Extract the [x, y] coordinate from the center of the cell holding the provided text.  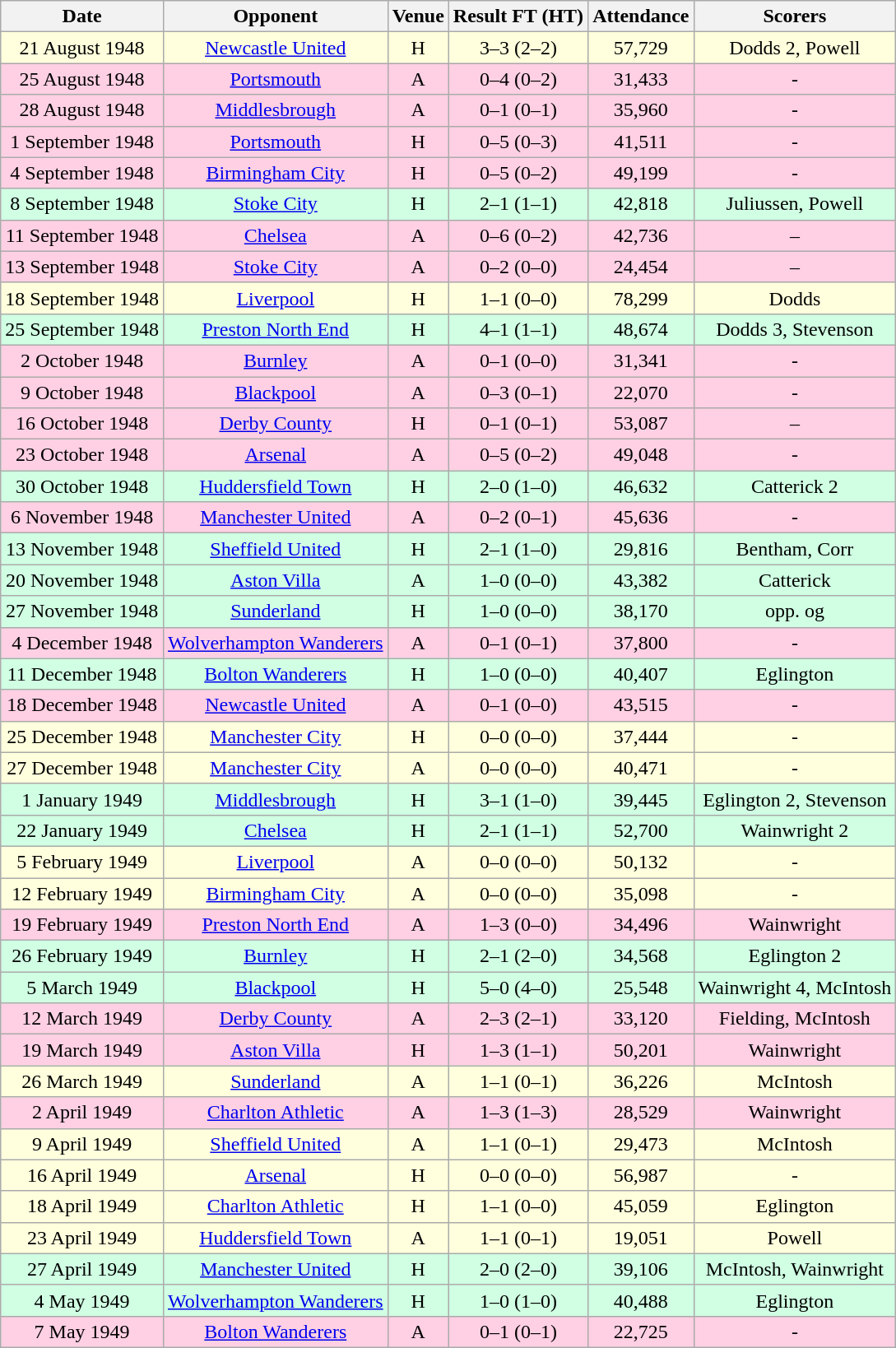
5 March 1949 [82, 988]
19 March 1949 [82, 1050]
6 November 1948 [82, 518]
33,120 [641, 1019]
0–4 (0–2) [518, 79]
Juliussen, Powell [795, 204]
35,098 [641, 893]
13 September 1948 [82, 267]
27 April 1949 [82, 1269]
25 September 1948 [82, 329]
11 September 1948 [82, 235]
4 May 1949 [82, 1300]
1–0 (1–0) [518, 1300]
27 November 1948 [82, 611]
34,496 [641, 925]
Bentham, Corr [795, 549]
4–1 (1–1) [518, 329]
38,170 [641, 611]
Catterick [795, 580]
42,736 [641, 235]
Eglington 2, Stevenson [795, 799]
1 September 1948 [82, 142]
1 January 1949 [82, 799]
22,725 [641, 1332]
2–0 (1–0) [518, 486]
37,444 [641, 737]
16 October 1948 [82, 424]
19,051 [641, 1238]
0–6 (0–2) [518, 235]
22,070 [641, 393]
50,201 [641, 1050]
25 August 1948 [82, 79]
4 September 1948 [82, 173]
29,473 [641, 1144]
16 April 1949 [82, 1175]
46,632 [641, 486]
Wainwright 2 [795, 830]
0–2 (0–1) [518, 518]
2–1 (2–0) [518, 956]
Powell [795, 1238]
40,488 [641, 1300]
3–1 (1–0) [518, 799]
43,382 [641, 580]
2–3 (2–1) [518, 1019]
31,433 [641, 79]
Dodds 2, Powell [795, 48]
22 January 1949 [82, 830]
Fielding, McIntosh [795, 1019]
20 November 1948 [82, 580]
26 March 1949 [82, 1081]
41,511 [641, 142]
2–1 (1–0) [518, 549]
28 August 1948 [82, 110]
42,818 [641, 204]
1–3 (1–3) [518, 1113]
9 April 1949 [82, 1144]
Opponent [275, 16]
56,987 [641, 1175]
48,674 [641, 329]
30 October 1948 [82, 486]
43,515 [641, 705]
18 April 1949 [82, 1206]
49,199 [641, 173]
29,816 [641, 549]
McIntosh, Wainwright [795, 1269]
opp. og [795, 611]
19 February 1949 [82, 925]
7 May 1949 [82, 1332]
37,800 [641, 643]
57,729 [641, 48]
25,548 [641, 988]
4 December 1948 [82, 643]
Eglington 2 [795, 956]
9 October 1948 [82, 393]
39,106 [641, 1269]
Dodds 3, Stevenson [795, 329]
Venue [418, 16]
Catterick 2 [795, 486]
40,471 [641, 768]
36,226 [641, 1081]
23 October 1948 [82, 455]
40,407 [641, 674]
5–0 (4–0) [518, 988]
Scorers [795, 16]
35,960 [641, 110]
21 August 1948 [82, 48]
Dodds [795, 298]
Result FT (HT) [518, 16]
Date [82, 16]
53,087 [641, 424]
45,059 [641, 1206]
27 December 1948 [82, 768]
2 April 1949 [82, 1113]
28,529 [641, 1113]
13 November 1948 [82, 549]
0–3 (0–1) [518, 393]
50,132 [641, 862]
34,568 [641, 956]
25 December 1948 [82, 737]
31,341 [641, 360]
1–3 (1–1) [518, 1050]
49,048 [641, 455]
11 December 1948 [82, 674]
Attendance [641, 16]
12 February 1949 [82, 893]
2–0 (2–0) [518, 1269]
23 April 1949 [82, 1238]
1–3 (0–0) [518, 925]
18 September 1948 [82, 298]
0–5 (0–3) [518, 142]
3–3 (2–2) [518, 48]
39,445 [641, 799]
18 December 1948 [82, 705]
78,299 [641, 298]
0–2 (0–0) [518, 267]
2 October 1948 [82, 360]
Wainwright 4, McIntosh [795, 988]
45,636 [641, 518]
52,700 [641, 830]
12 March 1949 [82, 1019]
26 February 1949 [82, 956]
8 September 1948 [82, 204]
5 February 1949 [82, 862]
24,454 [641, 267]
